From the cell containing the given text, extract its center point as [x, y] coordinate. 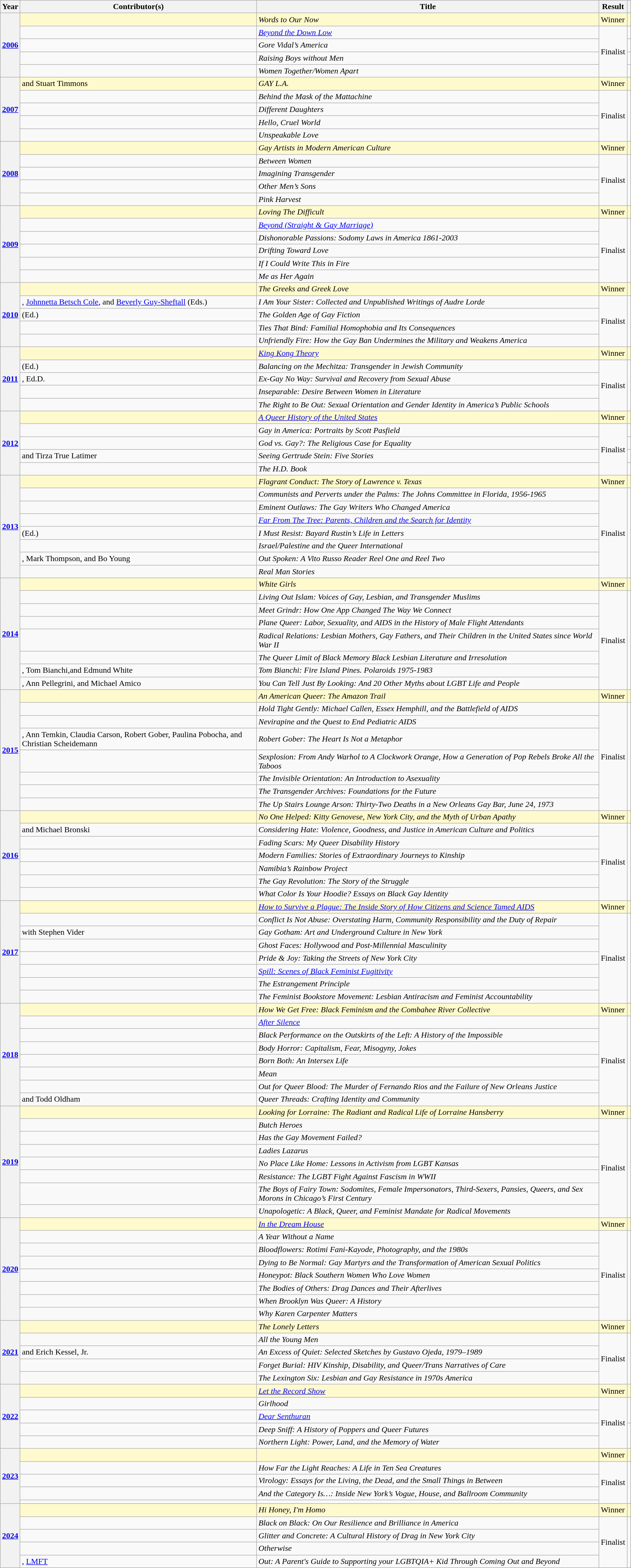
Gay in America: Portraits by Scott Pasfield [428, 430]
Out Spoken: A Vito Russo Reader Reel One and Reel Two [428, 558]
Dear Senthuran [428, 1416]
Honeypot: Black Southern Women Who Love Women [428, 1275]
The Lonely Letters [428, 1327]
Namibia’s Rainbow Project [428, 868]
When Brooklyn Was Queer: A History [428, 1301]
Otherwise [428, 1548]
2007 [10, 109]
The Queer Limit of Black Memory Black Lesbian Literature and Irresolution [428, 658]
and Tirza True Latimer [138, 456]
Forget Burial: HIV Kinship, Disability, and Queer/Trans Narratives of Care [428, 1365]
Conflict Is Not Abuse: Overstating Harm, Community Responsibility and the Duty of Repair [428, 920]
Considering Hate: Violence, Goodness, and Justice in American Culture and Politics [428, 830]
2010 [10, 315]
The Invisible Orientation: An Introduction to Asexuality [428, 778]
The Boys of Fairy Town: Sodomites, Female Impersonators, Third-Sexers, Pansies, Queers, and Sex Morons in Chicago’s First Century [428, 1194]
, Ann Pellegrini, and Michael Amico [138, 683]
Between Women [428, 161]
Girlhood [428, 1403]
The Lexington Six: Lesbian and Gay Resistance in 1970s America [428, 1378]
Pink Harvest [428, 199]
In the Dream House [428, 1224]
All the Young Men [428, 1339]
Women Together/Women Apart [428, 71]
2012 [10, 443]
Looking for Lorraine: The Radiant and Radical Life of Lorraine Hansberry [428, 1112]
A Queer History of the United States [428, 417]
Result [613, 7]
Ex-Gay No Way: Survival and Recovery from Sexual Abuse [428, 379]
Flagrant Conduct: The Story of Lawrence v. Texas [428, 482]
Ghost Faces: Hollywood and Post-Millennial Masculinity [428, 945]
How to Survive a Plague: The Inside Story of How Citizens and Science Tamed AIDS [428, 907]
Living Out Islam: Voices of Gay, Lesbian, and Transgender Muslims [428, 597]
Balancing on the Mechitza: Transgender in Jewish Community [428, 366]
Hello, Cruel World [428, 122]
Far From The Tree: Parents, Children and the Search for Identity [428, 520]
Radical Relations: Lesbian Mothers, Gay Fathers, and Their Children in the United States since World War II [428, 640]
Year [10, 7]
Robert Gober: The Heart Is Not a Metaphor [428, 739]
Butch Heroes [428, 1125]
The Greeks and Greek Love [428, 289]
Loving The Difficult [428, 212]
Unspeakable Love [428, 135]
Gay Gotham: Art and Underground Culture in New York [428, 932]
Different Daughters [428, 109]
GAY L.A. [428, 84]
The Up Stairs Lounge Arson: Thirty-Two Deaths in a New Orleans Gay Bar, June 24, 1973 [428, 804]
Behind the Mask of the Mattachine [428, 96]
Title [428, 7]
and Michael Bronski [138, 830]
Deep Sniff: A History of Poppers and Queer Futures [428, 1429]
Seeing Gertrude Stein: Five Stories [428, 456]
Beyond the Down Low [428, 32]
Black on Black: On Our Resilience and Brilliance in America [428, 1523]
Unfriendly Fire: How the Gay Ban Undermines the Military and Weakens America [428, 340]
Israel/Palestine and the Queer International [428, 546]
2013 [10, 526]
Unapologetic: A Black, Queer, and Feminist Mandate for Radical Movements [428, 1211]
Meet Grindr: How One App Changed The Way We Connect [428, 610]
with Stephen Vider [138, 932]
An Excess of Quiet: Selected Sketches by Gustavo Ojeda, 1979–1989 [428, 1352]
Communists and Perverts under the Palms: The Johns Committee in Florida, 1956-1965 [428, 494]
2021 [10, 1352]
, Tom Bianchi,and Edmund White [138, 670]
The Gay Revolution: The Story of the Struggle [428, 881]
, Ed.D. [138, 379]
Black Performance on the Outskirts of the Left: A History of the Impossible [428, 1035]
The Estrangement Principle [428, 984]
Other Men’s Sons [428, 186]
and Erich Kessel, Jr. [138, 1352]
An American Queer: The Amazon Trail [428, 696]
I Am Your Sister: Collected and Unpublished Writings of Audre Lorde [428, 302]
Ties That Bind: Familial Homophobia and Its Consequences [428, 327]
and Todd Oldham [138, 1099]
Northern Light: Power, Land, and the Memory of Water [428, 1442]
Real Man Stories [428, 572]
What Color Is Your Hoodie? Essays on Black Gay Identity [428, 894]
Mean [428, 1074]
Raising Boys without Men [428, 58]
, LMFT [138, 1561]
2020 [10, 1269]
The Feminist Bookstore Movement: Lesbian Antiracism and Feminist Accountability [428, 996]
2006 [10, 45]
, Johnnetta Betsch Cole, and Beverly Guy-Sheftall (Eds.) [138, 302]
Spill: Scenes of Black Feminist Fugitivity [428, 971]
No Place Like Home: Lessons in Activism from LGBT Kansas [428, 1163]
Body Horror: Capitalism, Fear, Misogyny, Jokes [428, 1048]
God vs. Gay?: The Religious Case for Equality [428, 443]
The Transgender Archives: Foundations for the Future [428, 791]
How We Get Free: Black Feminism and the Combahee River Collective [428, 1009]
2024 [10, 1536]
Dishonorable Passions: Sodomy Laws in America 1861-2003 [428, 238]
Gore Vidal’s America [428, 45]
Dying to Be Normal: Gay Martyrs and the Transformation of American Sexual Politics [428, 1262]
Words to Our Now [428, 20]
No One Helped: Kitty Genovese, New York City, and the Myth of Urban Apathy [428, 817]
Me as Her Again [428, 276]
2008 [10, 173]
Born Both: An Intersex Life [428, 1061]
, Mark Thompson, and Bo Young [138, 558]
Fading Scars: My Queer Disability History [428, 843]
Nevirapine and the Quest to End Pediatric AIDS [428, 722]
Contributor(s) [138, 7]
After Silence [428, 1022]
Out: A Parent's Guide to Supporting your LGBTQIA+ Kid Through Coming Out and Beyond [428, 1561]
I Must Resist: Bayard Rustin’s Life in Letters [428, 533]
Why Karen Carpenter Matters [428, 1314]
And the Category Is…: Inside New York’s Vogue, House, and Ballroom Community [428, 1493]
Out for Queer Blood: The Murder of Fernando Rios and the Failure of New Orleans Justice [428, 1086]
Tom Bianchi: Fire Island Pines. Polaroids 1975-1983 [428, 670]
2011 [10, 379]
Ladies Lazarus [428, 1151]
Hold Tight Gently: Michael Callen, Essex Hemphill, and the Battlefield of AIDS [428, 709]
Has the Gay Movement Failed? [428, 1138]
Hi Honey, I'm Homo [428, 1510]
2016 [10, 855]
2018 [10, 1054]
and Stuart Timmons [138, 84]
Modern Families: Stories of Extraordinary Journeys to Kinship [428, 855]
2015 [10, 750]
The Golden Age of Gay Fiction [428, 315]
King Kong Theory [428, 353]
White Girls [428, 584]
Imagining Transgender [428, 174]
Sexplosion: From Andy Warhol to A Clockwork Orange, How a Generation of Pop Rebels Broke All the Taboos [428, 761]
The H.D. Book [428, 469]
Virology: Essays for the Living, the Dead, and the Small Things in Between [428, 1481]
Drifting Toward Love [428, 251]
The Bodies of Others: Drag Dances and Their Afterlives [428, 1288]
You Can Tell Just By Looking: And 20 Other Myths about LGBT Life and People [428, 683]
Bloodflowers: Rotimi Fani-Kayode, Photography, and the 1980s [428, 1250]
Let the Record Show [428, 1391]
2009 [10, 244]
How Far the Light Reaches: A Life in Ten Sea Creatures [428, 1468]
If I Could Write This in Fire [428, 263]
2017 [10, 952]
2022 [10, 1416]
Inseparable: Desire Between Women in Literature [428, 392]
Pride & Joy: Taking the Streets of New York City [428, 958]
, Ann Temkin, Claudia Carson, Robert Gober, Paulina Pobocha, and Christian Scheidemann [138, 739]
Queer Threads: Crafting Identity and Community [428, 1099]
The Right to Be Out: Sexual Orientation and Gender Identity in America’s Public Schools [428, 405]
2014 [10, 634]
Plane Queer: Labor, Sexuality, and AIDS in the History of Male Flight Attendants [428, 623]
Resistance: The LGBT Fight Against Fascism in WWII [428, 1176]
2023 [10, 1476]
Gay Artists in Modern American Culture [428, 148]
A Year Without a Name [428, 1237]
2019 [10, 1162]
Eminent Outlaws: The Gay Writers Who Changed America [428, 507]
Beyond (Straight & Gay Marriage) [428, 225]
Glitter and Concrete: A Cultural History of Drag in New York City [428, 1536]
